Locate the cell with the specified text and output its [X, Y] center coordinate. 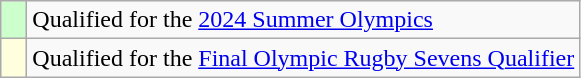
Qualified for the Final Olympic Rugby Sevens Qualifier [304, 58]
Qualified for the 2024 Summer Olympics [304, 20]
